For the text-containing cell, return its midpoint in (x, y) coordinate format. 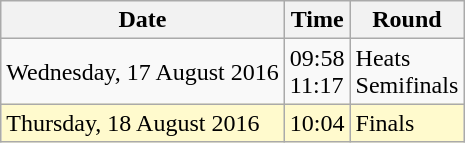
Finals (407, 123)
Wednesday, 17 August 2016 (143, 72)
Thursday, 18 August 2016 (143, 123)
10:04 (317, 123)
Round (407, 20)
Time (317, 20)
Date (143, 20)
HeatsSemifinals (407, 72)
09:5811:17 (317, 72)
